For the text-containing cell, return its midpoint in [X, Y] coordinate format. 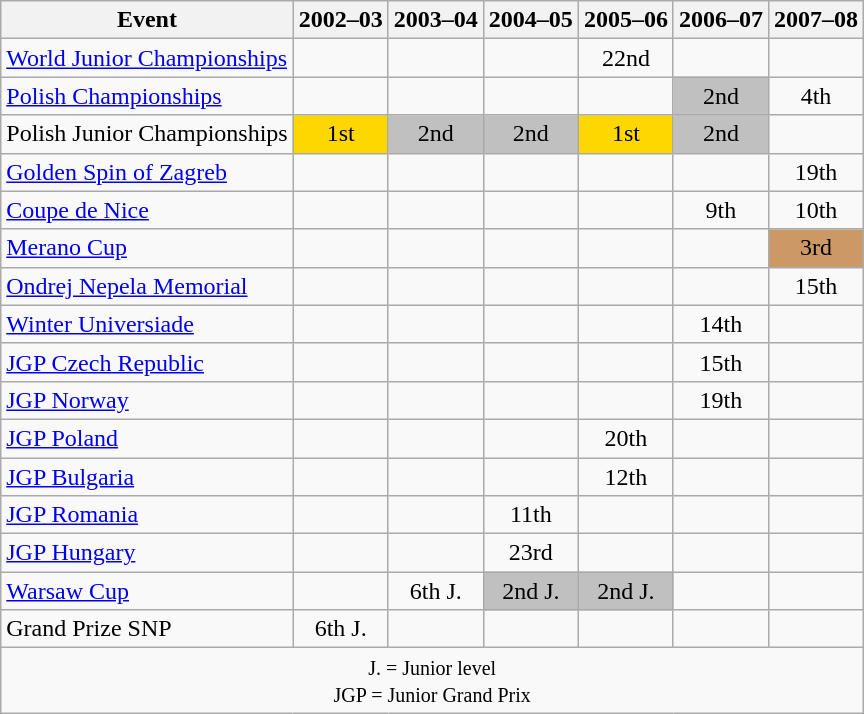
World Junior Championships [147, 58]
22nd [626, 58]
Grand Prize SNP [147, 629]
Event [147, 20]
2002–03 [340, 20]
JGP Poland [147, 438]
Winter Universiade [147, 324]
20th [626, 438]
Golden Spin of Zagreb [147, 172]
9th [720, 210]
Ondrej Nepela Memorial [147, 286]
JGP Hungary [147, 553]
23rd [530, 553]
JGP Czech Republic [147, 362]
JGP Norway [147, 400]
2007–08 [816, 20]
2006–07 [720, 20]
2004–05 [530, 20]
3rd [816, 248]
11th [530, 515]
2003–04 [436, 20]
Coupe de Nice [147, 210]
10th [816, 210]
14th [720, 324]
Polish Championships [147, 96]
JGP Bulgaria [147, 477]
Warsaw Cup [147, 591]
12th [626, 477]
4th [816, 96]
J. = Junior level JGP = Junior Grand Prix [432, 680]
Polish Junior Championships [147, 134]
2005–06 [626, 20]
Merano Cup [147, 248]
JGP Romania [147, 515]
